Provide the [x, y] coordinate of the cell's center where the given text is located.  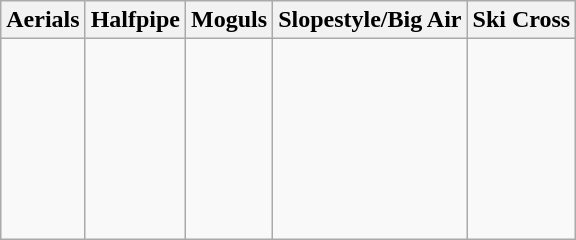
Slopestyle/Big Air [370, 20]
Aerials [43, 20]
Ski Cross [522, 20]
Moguls [230, 20]
Halfpipe [135, 20]
